Search for the cell housing the specified text and yield its [X, Y] center coordinate. 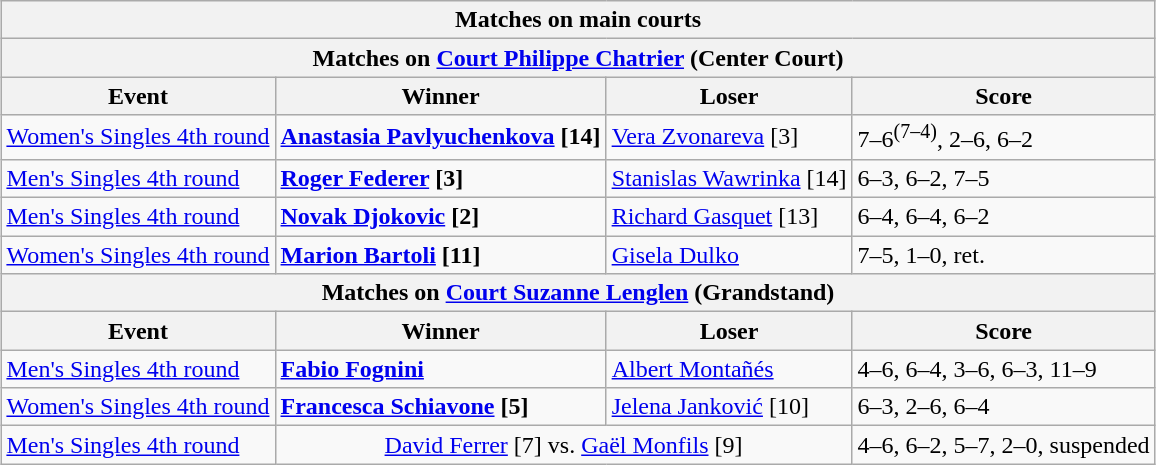
Matches on Court Philippe Chatrier (Center Court) [578, 58]
Jelena Janković [10] [729, 407]
Anastasia Pavlyuchenkova [14] [440, 138]
Vera Zvonareva [3] [729, 138]
David Ferrer [7] vs. Gaël Monfils [9] [564, 445]
Fabio Fognini [440, 369]
6–3, 2–6, 6–4 [1004, 407]
Stanislas Wawrinka [14] [729, 178]
Matches on Court Suzanne Lenglen (Grandstand) [578, 293]
Novak Djokovic [2] [440, 217]
Marion Bartoli [11] [440, 255]
Gisela Dulko [729, 255]
4–6, 6–2, 5–7, 2–0, suspended [1004, 445]
4–6, 6–4, 3–6, 6–3, 11–9 [1004, 369]
Richard Gasquet [13] [729, 217]
6–4, 6–4, 6–2 [1004, 217]
Matches on main courts [578, 20]
7–6(7–4), 2–6, 6–2 [1004, 138]
6–3, 6–2, 7–5 [1004, 178]
7–5, 1–0, ret. [1004, 255]
Roger Federer [3] [440, 178]
Albert Montañés [729, 369]
Francesca Schiavone [5] [440, 407]
